Detect which cell encompasses the target text, then output its [x, y] center coordinate. 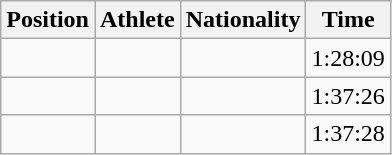
1:37:28 [348, 134]
Athlete [137, 20]
1:28:09 [348, 58]
Position [48, 20]
Nationality [243, 20]
Time [348, 20]
1:37:26 [348, 96]
